Scan for the cell matching the given text and deliver its [X, Y] coordinate at center. 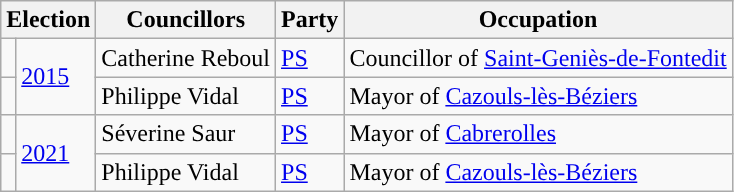
Election [48, 20]
2021 [56, 153]
Occupation [538, 20]
Councillors [186, 20]
Mayor of Cabrerolles [538, 134]
Councillor of Saint-Geniès-de-Fontedit [538, 58]
2015 [56, 77]
Séverine Saur [186, 134]
Party [310, 20]
Catherine Reboul [186, 58]
